From the cell containing the given text, extract its center point as [X, Y] coordinate. 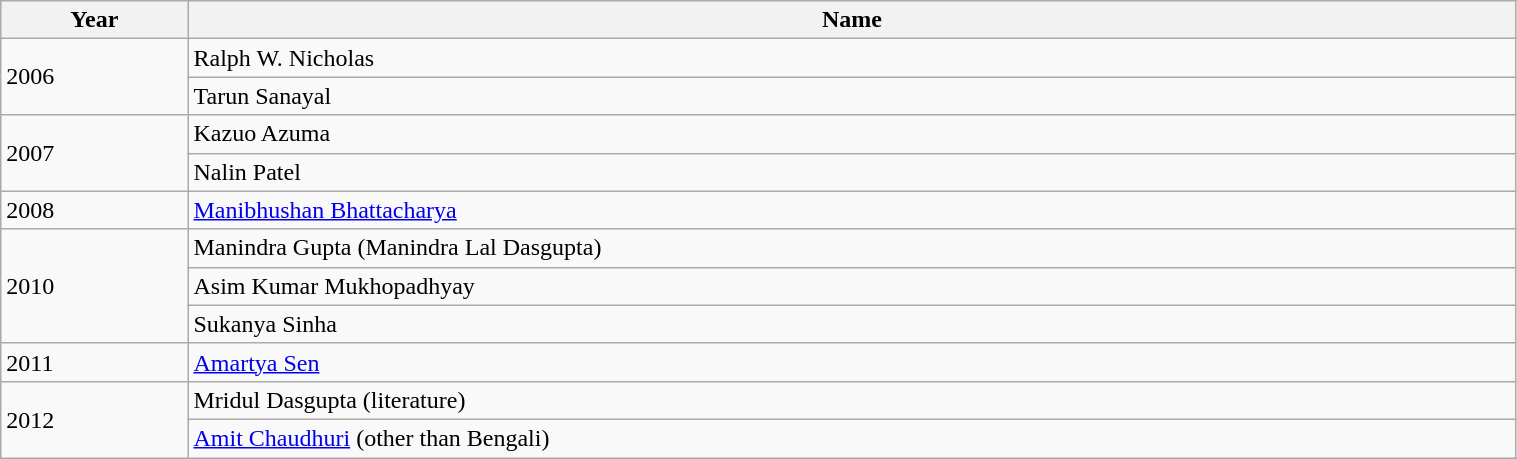
Mridul Dasgupta (literature) [852, 400]
2010 [94, 286]
2006 [94, 77]
Manindra Gupta (Manindra Lal Dasgupta) [852, 248]
2007 [94, 153]
Kazuo Azuma [852, 134]
Name [852, 20]
Tarun Sanayal [852, 96]
Ralph W. Nicholas [852, 58]
2012 [94, 419]
Sukanya Sinha [852, 324]
Manibhushan Bhattacharya [852, 210]
Asim Kumar Mukhopadhyay [852, 286]
2008 [94, 210]
Year [94, 20]
Amartya Sen [852, 362]
Amit Chaudhuri (other than Bengali) [852, 438]
Nalin Patel [852, 172]
2011 [94, 362]
